Scan for the cell matching the given text and deliver its [X, Y] coordinate at center. 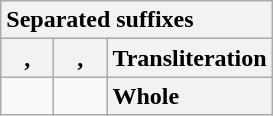
Whole [190, 96]
Separated suffixes [136, 20]
Transliteration [190, 58]
